Return the (x, y) coordinate for the center point of the cell that contains the specified text.  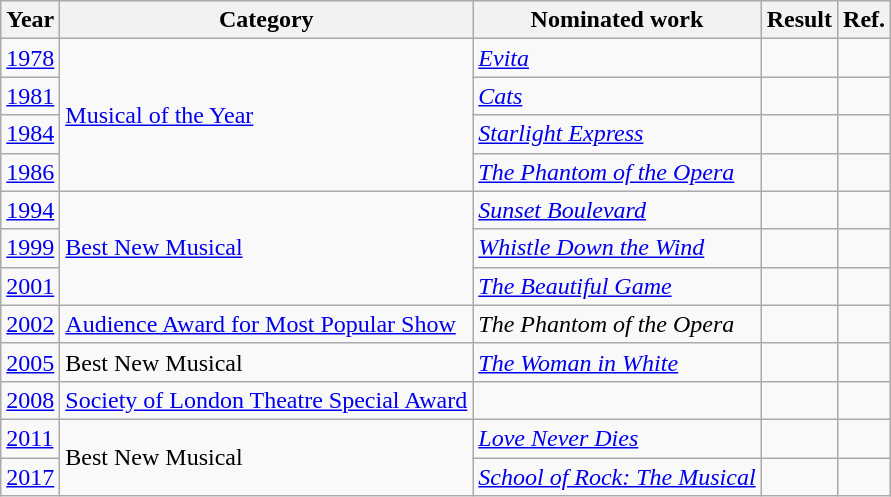
Musical of the Year (266, 115)
Result (799, 20)
2008 (30, 400)
Whistle Down the Wind (617, 248)
Society of London Theatre Special Award (266, 400)
1986 (30, 172)
1984 (30, 134)
1978 (30, 58)
2002 (30, 324)
2017 (30, 477)
1981 (30, 96)
1994 (30, 210)
Cats (617, 96)
Love Never Dies (617, 438)
The Woman in White (617, 362)
2011 (30, 438)
The Beautiful Game (617, 286)
1999 (30, 248)
Sunset Boulevard (617, 210)
Evita (617, 58)
2001 (30, 286)
2005 (30, 362)
Year (30, 20)
Ref. (864, 20)
Category (266, 20)
Starlight Express (617, 134)
School of Rock: The Musical (617, 477)
Nominated work (617, 20)
Audience Award for Most Popular Show (266, 324)
